Provide the (X, Y) coordinate of the cell's center where the given text is located.  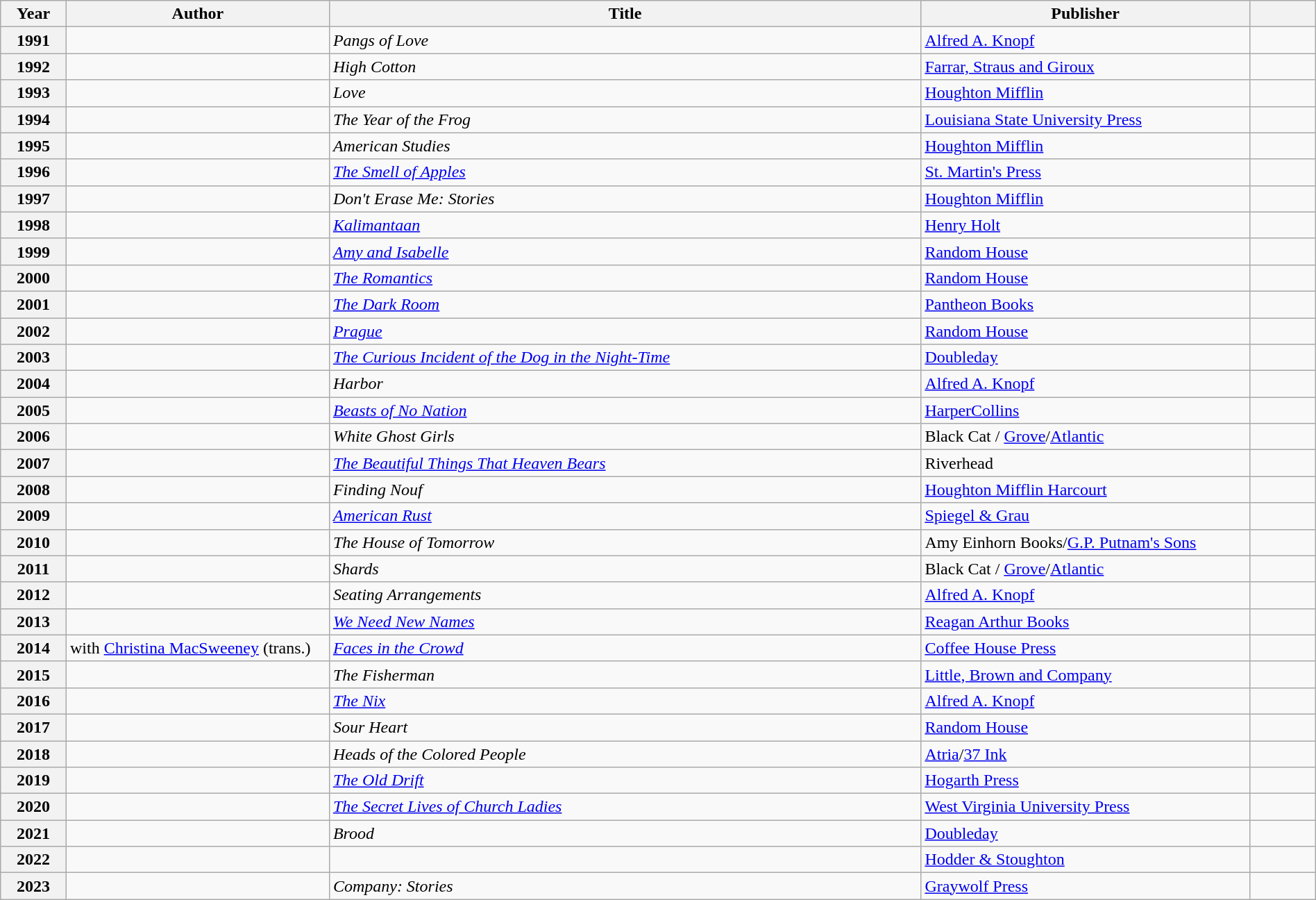
Graywolf Press (1086, 886)
2016 (33, 701)
Reagan Arthur Books (1086, 622)
2017 (33, 727)
2010 (33, 542)
Faces in the Crowd (625, 648)
Hodder & Stoughton (1086, 860)
Sour Heart (625, 727)
The House of Tomorrow (625, 542)
1992 (33, 67)
2022 (33, 860)
Beasts of No Nation (625, 410)
1995 (33, 146)
Houghton Mifflin Harcourt (1086, 490)
2023 (33, 886)
2000 (33, 278)
Pangs of Love (625, 40)
Prague (625, 331)
2021 (33, 833)
Brood (625, 833)
2003 (33, 358)
Don't Erase Me: Stories (625, 199)
The Dark Room (625, 304)
Henry Holt (1086, 225)
Title (625, 14)
Coffee House Press (1086, 648)
2007 (33, 463)
2014 (33, 648)
Kalimantaan (625, 225)
2009 (33, 516)
Year (33, 14)
with Christina MacSweeney (trans.) (197, 648)
Publisher (1086, 14)
The Old Drift (625, 781)
2020 (33, 807)
The Smell of Apples (625, 172)
Harbor (625, 384)
1993 (33, 93)
Shards (625, 569)
Company: Stories (625, 886)
1999 (33, 251)
Author (197, 14)
1996 (33, 172)
2005 (33, 410)
Louisiana State University Press (1086, 119)
We Need New Names (625, 622)
White Ghost Girls (625, 437)
Farrar, Straus and Giroux (1086, 67)
2018 (33, 753)
HarperCollins (1086, 410)
Spiegel & Grau (1086, 516)
West Virginia University Press (1086, 807)
2013 (33, 622)
The Secret Lives of Church Ladies (625, 807)
Riverhead (1086, 463)
2012 (33, 595)
Hogarth Press (1086, 781)
Pantheon Books (1086, 304)
2008 (33, 490)
The Nix (625, 701)
2019 (33, 781)
2006 (33, 437)
1994 (33, 119)
1998 (33, 225)
Heads of the Colored People (625, 753)
American Studies (625, 146)
2001 (33, 304)
Amy and Isabelle (625, 251)
The Romantics (625, 278)
Finding Nouf (625, 490)
Amy Einhorn Books/G.P. Putnam's Sons (1086, 542)
Atria/37 Ink (1086, 753)
The Curious Incident of the Dog in the Night-Time (625, 358)
The Year of the Frog (625, 119)
2015 (33, 674)
1991 (33, 40)
Love (625, 93)
The Fisherman (625, 674)
1997 (33, 199)
2004 (33, 384)
2011 (33, 569)
The Beautiful Things That Heaven Bears (625, 463)
High Cotton (625, 67)
2002 (33, 331)
Little, Brown and Company (1086, 674)
St. Martin's Press (1086, 172)
Seating Arrangements (625, 595)
American Rust (625, 516)
